Detect which cell encompasses the target text, then output its (X, Y) center coordinate. 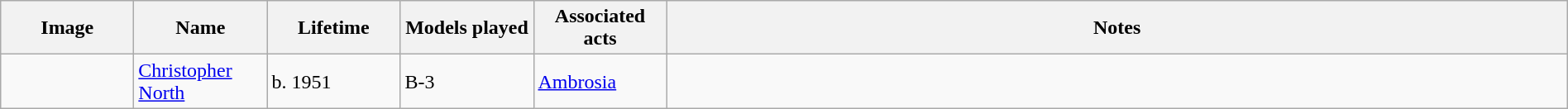
Associated acts (600, 28)
Name (200, 28)
Lifetime (334, 28)
b. 1951 (334, 81)
Notes (1116, 28)
Ambrosia (600, 81)
Models played (466, 28)
Image (68, 28)
Christopher North (200, 81)
B-3 (466, 81)
